Identify which cell holds the provided text, then report its [x, y] central coordinate. 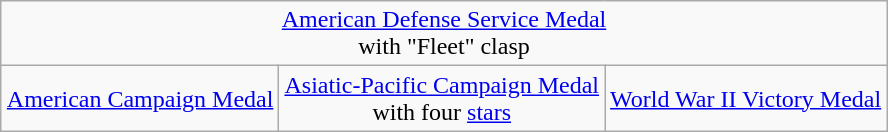
World War II Victory Medal [746, 98]
American Campaign Medal [140, 98]
American Defense Service Medalwith "Fleet" clasp [444, 34]
Asiatic-Pacific Campaign Medalwith four stars [442, 98]
